For the text-containing cell, return its midpoint in (X, Y) coordinate format. 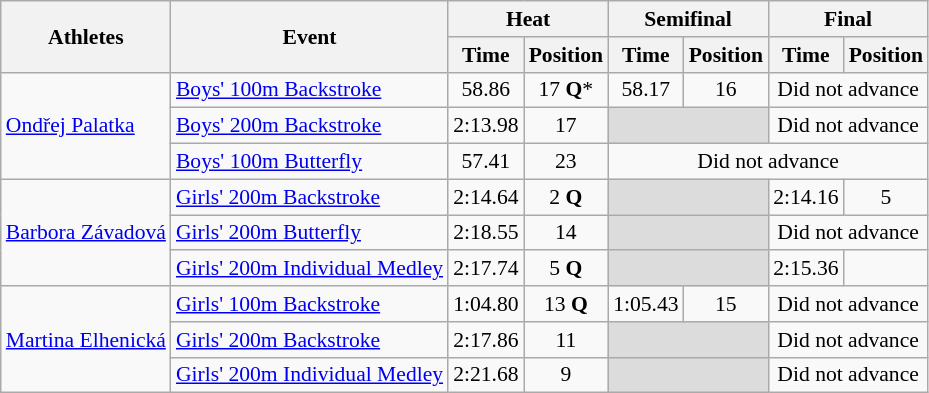
2:17.86 (486, 340)
16 (726, 90)
Girls' 200m Butterfly (310, 233)
Ondřej Palatka (86, 126)
2:14.64 (486, 197)
1:04.80 (486, 304)
Boys' 100m Butterfly (310, 162)
13 Q (566, 304)
2:21.68 (486, 375)
58.86 (486, 90)
Heat (528, 19)
Athletes (86, 36)
2:13.98 (486, 126)
Barbora Závadová (86, 232)
2:17.74 (486, 269)
5 (886, 197)
1:05.43 (646, 304)
2:14.16 (806, 197)
Boys' 100m Backstroke (310, 90)
5 Q (566, 269)
Boys' 200m Backstroke (310, 126)
9 (566, 375)
17 (566, 126)
11 (566, 340)
Event (310, 36)
23 (566, 162)
Final (848, 19)
Semifinal (688, 19)
14 (566, 233)
Girls' 100m Backstroke (310, 304)
57.41 (486, 162)
2:18.55 (486, 233)
2:15.36 (806, 269)
15 (726, 304)
58.17 (646, 90)
2 Q (566, 197)
17 Q* (566, 90)
Martina Elhenická (86, 340)
